Identify which cell holds the provided text, then report its (X, Y) central coordinate. 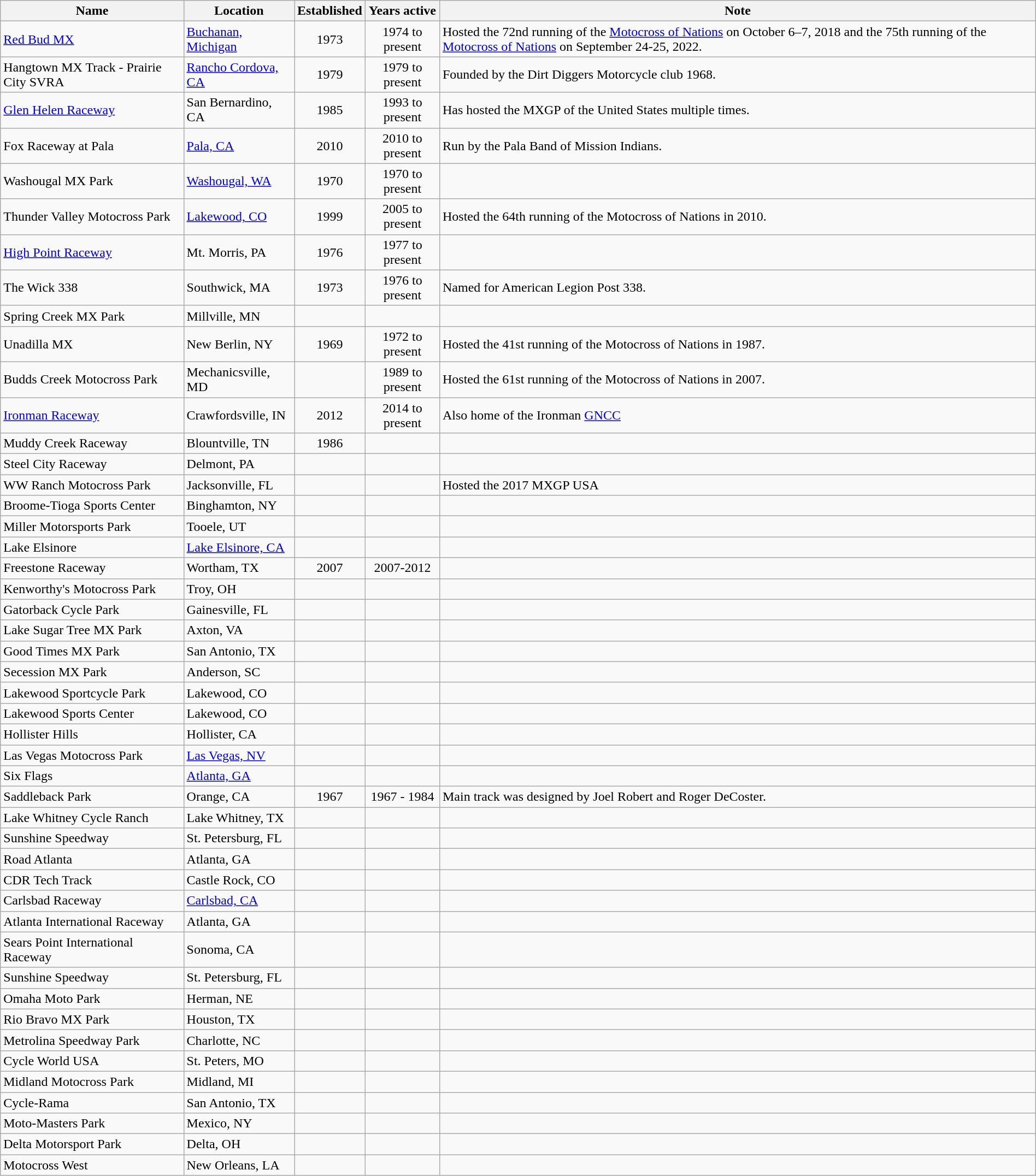
Buchanan, Michigan (239, 39)
Fox Raceway at Pala (92, 145)
Rio Bravo MX Park (92, 1019)
Motocross West (92, 1165)
Moto-Masters Park (92, 1124)
Kenworthy's Motocross Park (92, 589)
Troy, OH (239, 589)
CDR Tech Track (92, 880)
1977 to present (402, 252)
1986 (330, 444)
2010 (330, 145)
New Berlin, NY (239, 344)
Mt. Morris, PA (239, 252)
Delmont, PA (239, 464)
Ironman Raceway (92, 415)
Run by the Pala Band of Mission Indians. (738, 145)
Name (92, 11)
Jacksonville, FL (239, 485)
Sears Point International Raceway (92, 949)
Years active (402, 11)
Hangtown MX Track - Prairie City SVRA (92, 74)
Lake Sugar Tree MX Park (92, 630)
Lake Elsinore, CA (239, 547)
Mechanicsville, MD (239, 379)
Miller Motorsports Park (92, 527)
The Wick 338 (92, 287)
1985 (330, 110)
2012 (330, 415)
Hosted the 72nd running of the Motocross of Nations on October 6–7, 2018 and the 75th running of the Motocross of Nations on September 24-25, 2022. (738, 39)
Carlsbad, CA (239, 901)
Binghamton, NY (239, 506)
New Orleans, LA (239, 1165)
Southwick, MA (239, 287)
1999 (330, 216)
Delta, OH (239, 1144)
WW Ranch Motocross Park (92, 485)
Charlotte, NC (239, 1040)
Road Atlanta (92, 859)
Hosted the 2017 MXGP USA (738, 485)
Named for American Legion Post 338. (738, 287)
1976 to present (402, 287)
Hosted the 64th running of the Motocross of Nations in 2010. (738, 216)
Atlanta International Raceway (92, 921)
Lake Whitney, TX (239, 818)
1989 to present (402, 379)
Cycle World USA (92, 1061)
Crawfordsville, IN (239, 415)
Washougal MX Park (92, 181)
1979 (330, 74)
Established (330, 11)
Lake Whitney Cycle Ranch (92, 818)
Note (738, 11)
Unadilla MX (92, 344)
Delta Motorsport Park (92, 1144)
St. Peters, MO (239, 1061)
Omaha Moto Park (92, 998)
2005 to present (402, 216)
Broome-Tioga Sports Center (92, 506)
1970 (330, 181)
Mexico, NY (239, 1124)
Lake Elsinore (92, 547)
Main track was designed by Joel Robert and Roger DeCoster. (738, 797)
2007 (330, 568)
San Bernardino, CA (239, 110)
Orange, CA (239, 797)
Hosted the 61st running of the Motocross of Nations in 2007. (738, 379)
Cycle-Rama (92, 1103)
Rancho Cordova, CA (239, 74)
1972 to present (402, 344)
Hollister Hills (92, 734)
Tooele, UT (239, 527)
Six Flags (92, 776)
Budds Creek Motocross Park (92, 379)
Midland, MI (239, 1082)
Gainesville, FL (239, 610)
Steel City Raceway (92, 464)
Hollister, CA (239, 734)
1967 (330, 797)
Millville, MN (239, 316)
Washougal, WA (239, 181)
Sonoma, CA (239, 949)
Good Times MX Park (92, 651)
Glen Helen Raceway (92, 110)
1976 (330, 252)
Spring Creek MX Park (92, 316)
Pala, CA (239, 145)
Herman, NE (239, 998)
Blountville, TN (239, 444)
Freestone Raceway (92, 568)
1967 - 1984 (402, 797)
Gatorback Cycle Park (92, 610)
Metrolina Speedway Park (92, 1040)
Red Bud MX (92, 39)
Founded by the Dirt Diggers Motorcycle club 1968. (738, 74)
1979 to present (402, 74)
Location (239, 11)
Also home of the Ironman GNCC (738, 415)
Houston, TX (239, 1019)
Las Vegas, NV (239, 755)
High Point Raceway (92, 252)
Secession MX Park (92, 672)
1993 to present (402, 110)
2014 to present (402, 415)
Lakewood Sportcycle Park (92, 693)
Muddy Creek Raceway (92, 444)
Thunder Valley Motocross Park (92, 216)
Midland Motocross Park (92, 1082)
Anderson, SC (239, 672)
Carlsbad Raceway (92, 901)
Castle Rock, CO (239, 880)
1969 (330, 344)
2007-2012 (402, 568)
1970 to present (402, 181)
Las Vegas Motocross Park (92, 755)
2010 to present (402, 145)
Wortham, TX (239, 568)
1974 to present (402, 39)
Saddleback Park (92, 797)
Has hosted the MXGP of the United States multiple times. (738, 110)
Hosted the 41st running of the Motocross of Nations in 1987. (738, 344)
Lakewood Sports Center (92, 713)
Axton, VA (239, 630)
